Return [x, y] of the center of cell containing provided text 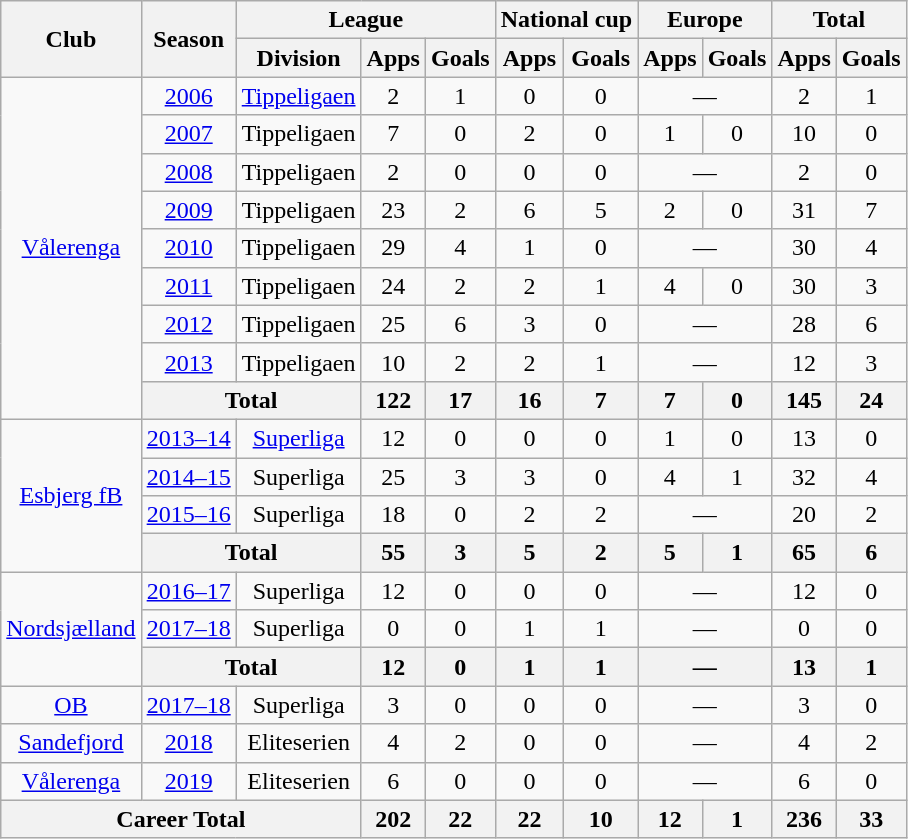
2011 [188, 286]
2018 [188, 743]
145 [804, 400]
Division [298, 58]
2016–17 [188, 591]
Esbjerg fB [71, 495]
2012 [188, 324]
18 [393, 515]
31 [804, 210]
OB [71, 705]
2008 [188, 172]
33 [871, 819]
Nordsjælland [71, 629]
20 [804, 515]
Europe [705, 20]
Career Total [181, 819]
2009 [188, 210]
23 [393, 210]
202 [393, 819]
17 [460, 400]
55 [393, 553]
32 [804, 477]
League [366, 20]
236 [804, 819]
2019 [188, 781]
2010 [188, 248]
2013–14 [188, 438]
Season [188, 39]
National cup [566, 20]
Club [71, 39]
2013 [188, 362]
2014–15 [188, 477]
16 [529, 400]
2006 [188, 96]
122 [393, 400]
2007 [188, 134]
65 [804, 553]
Sandefjord [71, 743]
28 [804, 324]
29 [393, 248]
2015–16 [188, 515]
